Capture the cell that displays the provided text and extract its [X, Y] central coordinate. 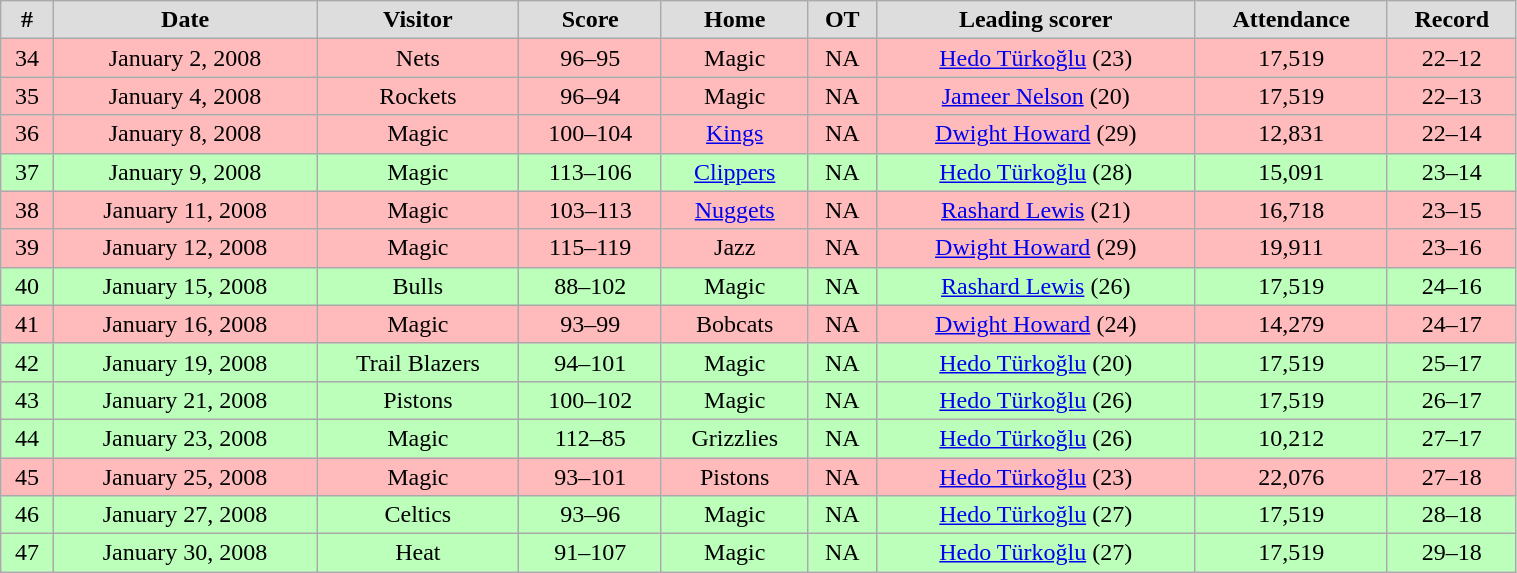
12,831 [1291, 134]
January 9, 2008 [184, 172]
Date [184, 20]
Trail Blazers [418, 362]
28–18 [1452, 515]
Bobcats [734, 324]
43 [28, 400]
Hedo Türkoğlu (28) [1036, 172]
16,718 [1291, 210]
27–17 [1452, 438]
14,279 [1291, 324]
36 [28, 134]
Attendance [1291, 20]
25–17 [1452, 362]
January 21, 2008 [184, 400]
January 25, 2008 [184, 477]
Nets [418, 58]
Clippers [734, 172]
96–94 [590, 96]
22,076 [1291, 477]
Jazz [734, 248]
46 [28, 515]
42 [28, 362]
Kings [734, 134]
22–13 [1452, 96]
93–96 [590, 515]
39 [28, 248]
Grizzlies [734, 438]
103–113 [590, 210]
44 [28, 438]
115–119 [590, 248]
January 19, 2008 [184, 362]
93–101 [590, 477]
15,091 [1291, 172]
Home [734, 20]
91–107 [590, 553]
93–99 [590, 324]
24–17 [1452, 324]
January 8, 2008 [184, 134]
38 [28, 210]
Bulls [418, 286]
January 15, 2008 [184, 286]
Celtics [418, 515]
10,212 [1291, 438]
96–95 [590, 58]
113–106 [590, 172]
January 4, 2008 [184, 96]
40 [28, 286]
Nuggets [734, 210]
47 [28, 553]
94–101 [590, 362]
Rockets [418, 96]
Record [1452, 20]
45 [28, 477]
Leading scorer [1036, 20]
Jameer Nelson (20) [1036, 96]
26–17 [1452, 400]
23–16 [1452, 248]
23–14 [1452, 172]
January 27, 2008 [184, 515]
January 23, 2008 [184, 438]
23–15 [1452, 210]
100–102 [590, 400]
34 [28, 58]
22–12 [1452, 58]
Rashard Lewis (21) [1036, 210]
100–104 [590, 134]
112–85 [590, 438]
24–16 [1452, 286]
37 [28, 172]
29–18 [1452, 553]
41 [28, 324]
Score [590, 20]
January 30, 2008 [184, 553]
88–102 [590, 286]
Rashard Lewis (26) [1036, 286]
Heat [418, 553]
22–14 [1452, 134]
January 11, 2008 [184, 210]
Dwight Howard (24) [1036, 324]
OT [842, 20]
27–18 [1452, 477]
January 16, 2008 [184, 324]
35 [28, 96]
Visitor [418, 20]
January 12, 2008 [184, 248]
Hedo Türkoğlu (20) [1036, 362]
January 2, 2008 [184, 58]
# [28, 20]
19,911 [1291, 248]
